Return [X, Y] of the center of cell containing provided text 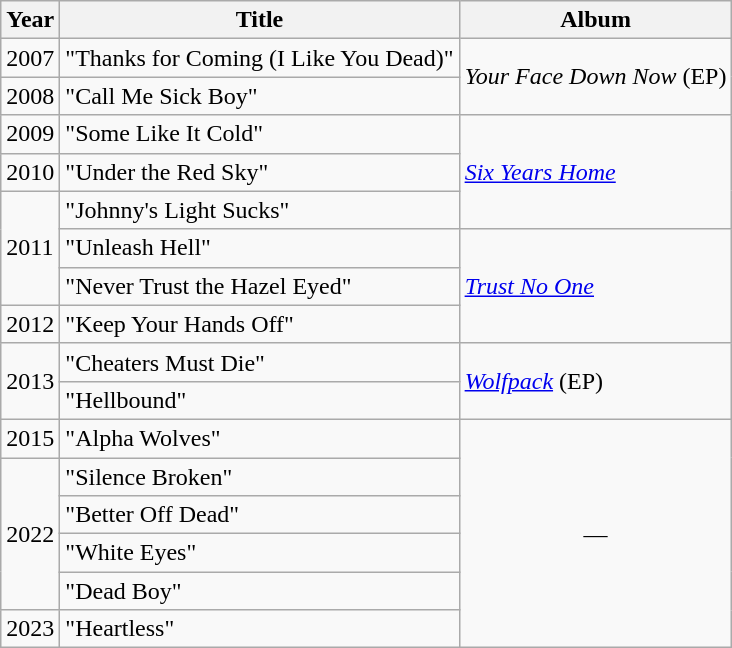
2023 [30, 629]
"Alpha Wolves" [260, 438]
"Cheaters Must Die" [260, 362]
"Keep Your Hands Off" [260, 324]
2012 [30, 324]
Title [260, 20]
Your Face Down Now (EP) [596, 77]
"Under the Red Sky" [260, 172]
"Silence Broken" [260, 477]
— [596, 533]
"Johnny's Light Sucks" [260, 210]
Six Years Home [596, 172]
"Never Trust the Hazel Eyed" [260, 286]
"Some Like It Cold" [260, 134]
2022 [30, 534]
"Unleash Hell" [260, 248]
"Thanks for Coming (I Like You Dead)" [260, 58]
2015 [30, 438]
2009 [30, 134]
2013 [30, 381]
2008 [30, 96]
Album [596, 20]
"Better Off Dead" [260, 515]
2007 [30, 58]
"White Eyes" [260, 553]
2011 [30, 248]
"Heartless" [260, 629]
"Dead Boy" [260, 591]
Year [30, 20]
Trust No One [596, 286]
Wolfpack (EP) [596, 381]
"Call Me Sick Boy" [260, 96]
"Hellbound" [260, 400]
2010 [30, 172]
